For the text-containing cell, return its midpoint in (X, Y) coordinate format. 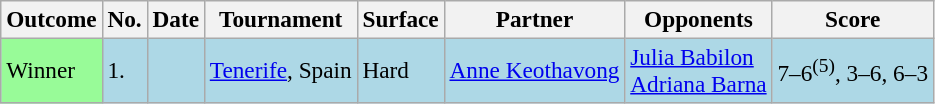
Hard (400, 70)
Date (176, 19)
Anne Keothavong (534, 70)
Outcome (52, 19)
Tenerife, Spain (280, 70)
No. (124, 19)
1. (124, 70)
Winner (52, 70)
Surface (400, 19)
Score (852, 19)
Julia Babilon Adriana Barna (698, 70)
Tournament (280, 19)
Opponents (698, 19)
7–6(5), 3–6, 6–3 (852, 70)
Partner (534, 19)
